Detect which cell encompasses the target text, then output its [X, Y] center coordinate. 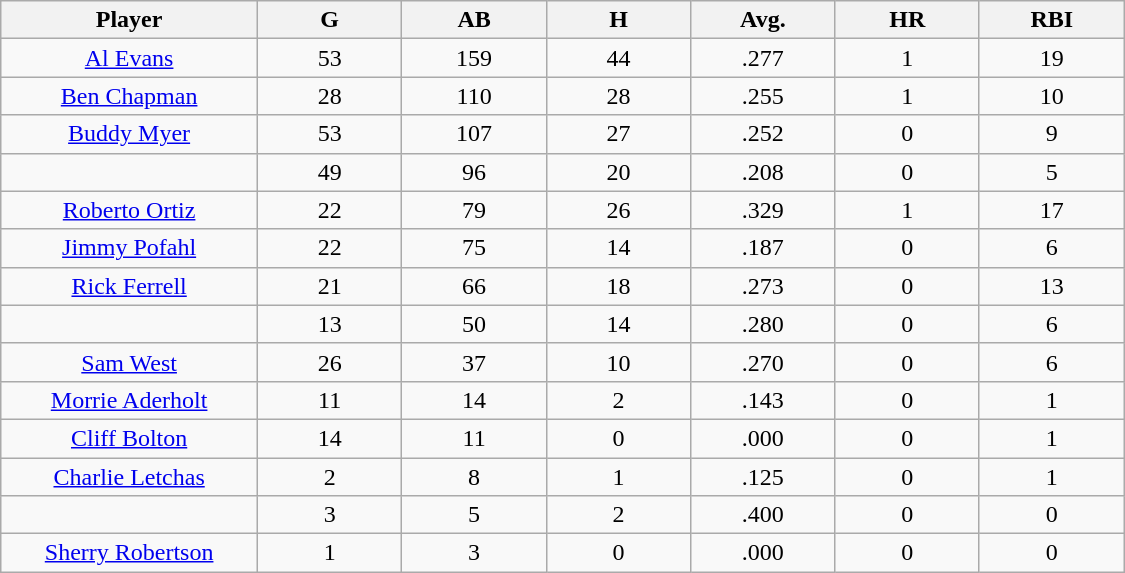
Charlie Letchas [130, 477]
96 [474, 172]
9 [1052, 134]
.187 [763, 248]
AB [474, 20]
.280 [763, 324]
.329 [763, 210]
Sherry Robertson [130, 553]
.273 [763, 286]
.252 [763, 134]
.270 [763, 362]
Rick Ferrell [130, 286]
37 [474, 362]
75 [474, 248]
Roberto Ortiz [130, 210]
27 [618, 134]
44 [618, 58]
H [618, 20]
.208 [763, 172]
107 [474, 134]
20 [618, 172]
8 [474, 477]
HR [907, 20]
19 [1052, 58]
17 [1052, 210]
Ben Chapman [130, 96]
.143 [763, 400]
RBI [1052, 20]
79 [474, 210]
Cliff Bolton [130, 438]
.255 [763, 96]
18 [618, 286]
Avg. [763, 20]
Buddy Myer [130, 134]
159 [474, 58]
49 [329, 172]
Al Evans [130, 58]
50 [474, 324]
.400 [763, 515]
21 [329, 286]
G [329, 20]
Sam West [130, 362]
.125 [763, 477]
110 [474, 96]
.277 [763, 58]
Morrie Aderholt [130, 400]
66 [474, 286]
Player [130, 20]
Jimmy Pofahl [130, 248]
